From the cell containing the given text, extract its center point as (X, Y) coordinate. 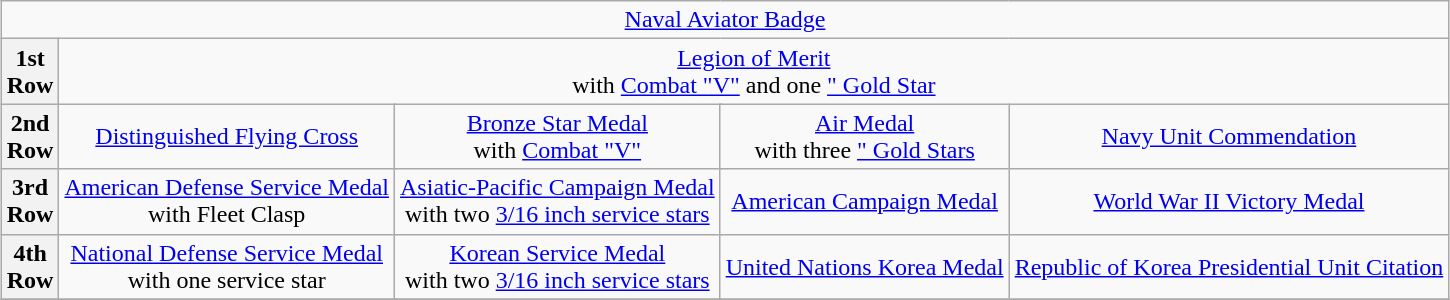
Navy Unit Commendation (1229, 136)
3rdRow (30, 202)
Asiatic-Pacific Campaign Medal with two 3/16 inch service stars (558, 202)
4thRow (30, 266)
World War II Victory Medal (1229, 202)
Legion of Merit with Combat "V" and one " Gold Star (754, 72)
Naval Aviator Badge (725, 20)
United Nations Korea Medal (864, 266)
American Campaign Medal (864, 202)
Bronze Star Medal with Combat "V" (558, 136)
Korean Service Medal with two 3/16 inch service stars (558, 266)
Distinguished Flying Cross (227, 136)
American Defense Service Medal with Fleet Clasp (227, 202)
2ndRow (30, 136)
National Defense Service Medal with one service star (227, 266)
Republic of Korea Presidential Unit Citation (1229, 266)
1stRow (30, 72)
Air Medal with three " Gold Stars (864, 136)
